Extract the [x, y] coordinate from the center of the cell holding the provided text.  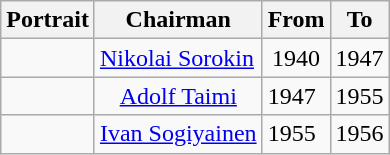
Chairman [178, 20]
Adolf Taimi [178, 96]
1940 [296, 58]
Portrait [48, 20]
Ivan Sogiyainen [178, 134]
1956 [360, 134]
From [296, 20]
To [360, 20]
Nikolai Sorokin [178, 58]
